Capture the cell that displays the provided text and extract its [x, y] central coordinate. 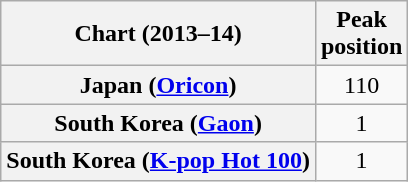
Peakposition [361, 34]
South Korea (Gaon) [158, 123]
Japan (Oricon) [158, 85]
South Korea (K-pop Hot 100) [158, 161]
110 [361, 85]
Chart (2013–14) [158, 34]
